Capture the cell that displays the provided text and extract its (X, Y) central coordinate. 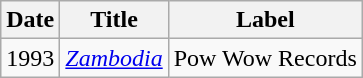
Pow Wow Records (265, 58)
Zambodia (114, 58)
1993 (30, 58)
Label (265, 20)
Date (30, 20)
Title (114, 20)
